Provide the [x, y] coordinate of the cell's center where the given text is located.  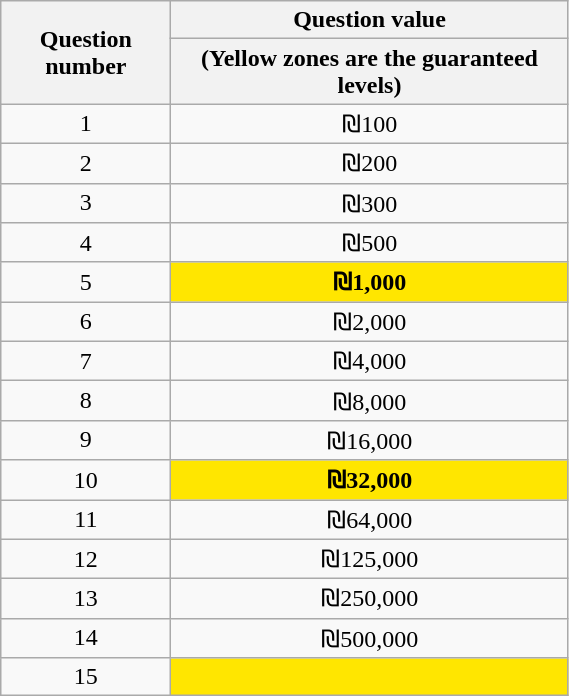
₪1,000 [370, 282]
7 [86, 361]
14 [86, 638]
8 [86, 401]
₪4,000 [370, 361]
1 [86, 124]
₪2,000 [370, 322]
₪100 [370, 124]
10 [86, 480]
₪125,000 [370, 559]
₪300 [370, 203]
₪500,000 [370, 638]
₪32,000 [370, 480]
4 [86, 243]
Question number [86, 52]
₪250,000 [370, 599]
₪8,000 [370, 401]
(Yellow zones are the guaranteed levels) [370, 72]
5 [86, 282]
12 [86, 559]
2 [86, 163]
₪16,000 [370, 440]
9 [86, 440]
₪64,000 [370, 520]
13 [86, 599]
6 [86, 322]
Question value [370, 20]
₪200 [370, 163]
15 [86, 677]
₪500 [370, 243]
11 [86, 520]
3 [86, 203]
